Pinpoint the cell where the given text exists, returning its (x, y) midpoint coordinate. 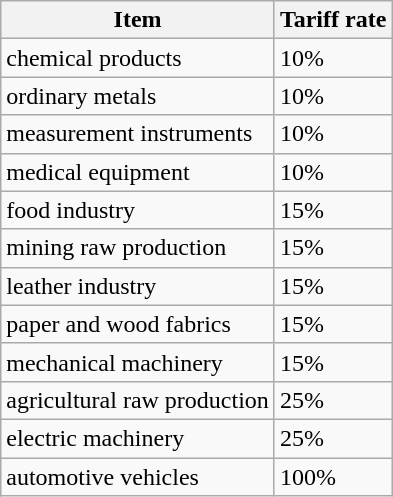
automotive vehicles (138, 477)
electric machinery (138, 438)
agricultural raw production (138, 400)
leather industry (138, 286)
mining raw production (138, 248)
food industry (138, 210)
ordinary metals (138, 96)
Tariff rate (332, 20)
mechanical machinery (138, 362)
medical equipment (138, 172)
chemical products (138, 58)
paper and wood fabrics (138, 324)
Item (138, 20)
measurement instruments (138, 134)
100% (332, 477)
